Locate the cell with the specified text and output its (X, Y) center coordinate. 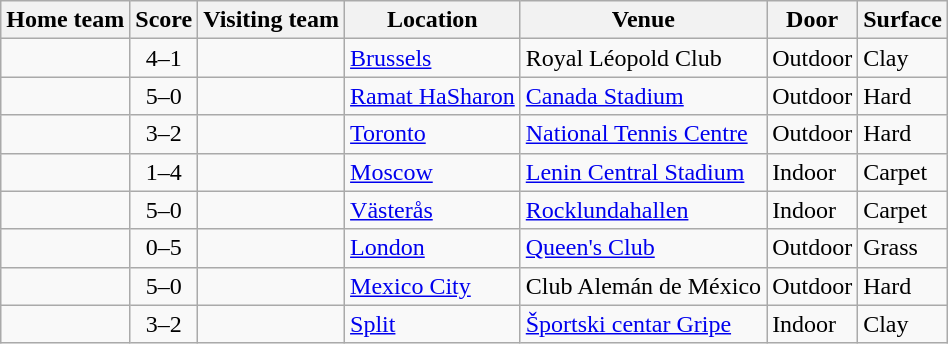
Queen's Club (643, 248)
Rocklundahallen (643, 210)
Venue (643, 20)
Door (812, 20)
Ramat HaSharon (433, 96)
National Tennis Centre (643, 134)
Canada Stadium (643, 96)
Split (433, 324)
Brussels (433, 58)
Surface (903, 20)
Västerås (433, 210)
0–5 (164, 248)
Športski centar Gripe (643, 324)
Lenin Central Stadium (643, 172)
Home team (66, 20)
Moscow (433, 172)
London (433, 248)
Club Alemán de México (643, 286)
4–1 (164, 58)
Visiting team (272, 20)
Location (433, 20)
1–4 (164, 172)
Toronto (433, 134)
Mexico City (433, 286)
Royal Léopold Club (643, 58)
Score (164, 20)
Grass (903, 248)
